Return the [X, Y] coordinate for the center point of the cell that contains the specified text.  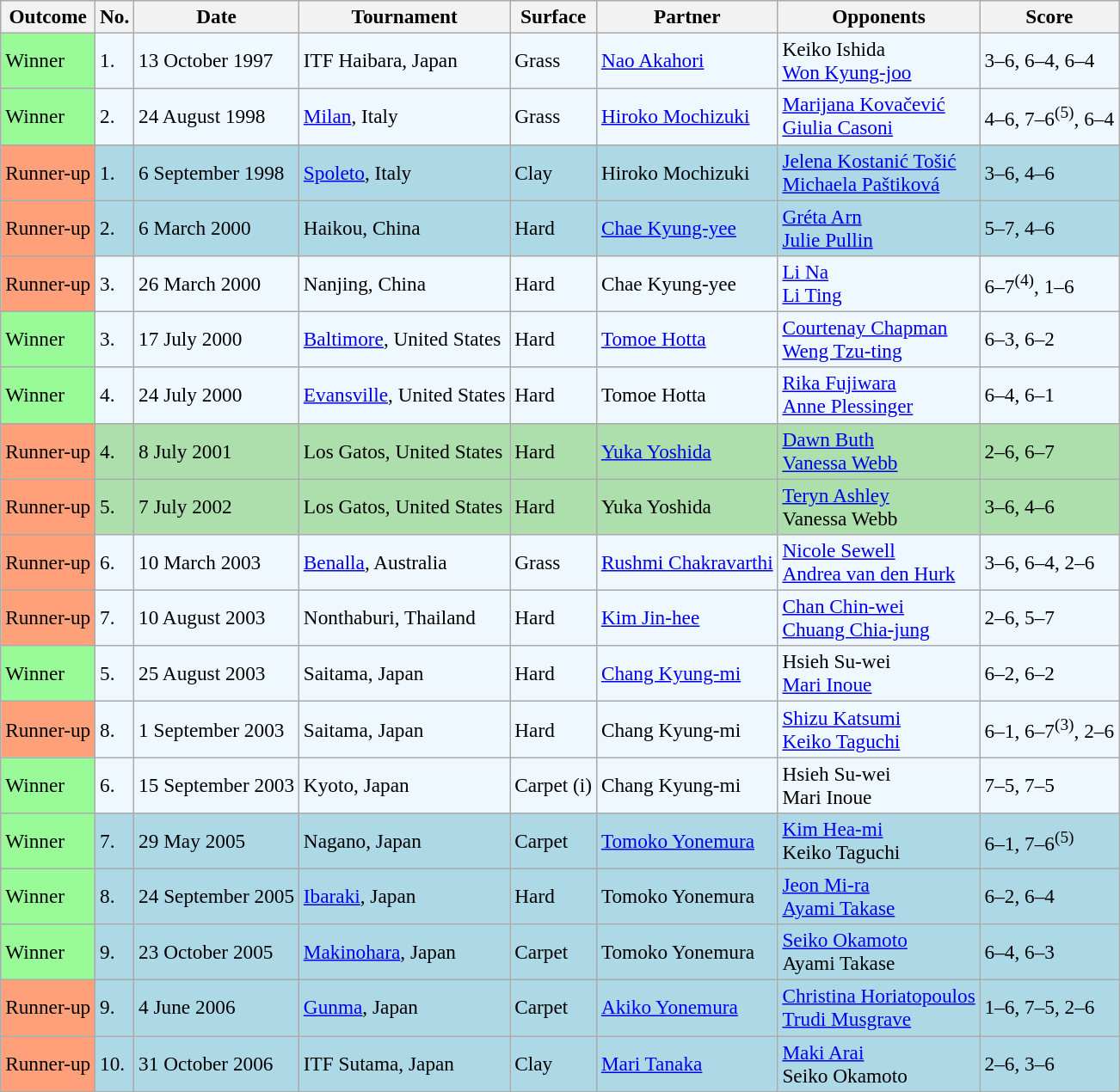
Makinohara, Japan [404, 953]
Jelena Kostanić Tošić Michaela Paštiková [879, 172]
Opponents [879, 16]
23 October 2005 [217, 953]
Benalla, Australia [404, 562]
6–3, 6–2 [1049, 339]
Milan, Italy [404, 117]
Baltimore, United States [404, 339]
24 August 1998 [217, 117]
Chan Chin-wei Chuang Chia-jung [879, 617]
Nanjing, China [404, 284]
6–7(4), 1–6 [1049, 284]
ITF Haibara, Japan [404, 60]
Haikou, China [404, 227]
6 March 2000 [217, 227]
Seiko Okamoto Ayami Takase [879, 953]
Dawn Buth Vanessa Webb [879, 451]
6–2, 6–2 [1049, 674]
Evansville, United States [404, 396]
6–2, 6–4 [1049, 896]
Date [217, 16]
24 July 2000 [217, 396]
8 July 2001 [217, 451]
13 October 1997 [217, 60]
Score [1049, 16]
29 May 2005 [217, 841]
26 March 2000 [217, 284]
4 June 2006 [217, 1008]
15 September 2003 [217, 784]
Jeon Mi-ra Ayami Takase [879, 896]
Nicole Sewell Andrea van den Hurk [879, 562]
6–4, 6–1 [1049, 396]
Courtenay Chapman Weng Tzu-ting [879, 339]
4–6, 7–6(5), 6–4 [1049, 117]
6–1, 7–6(5) [1049, 841]
25 August 2003 [217, 674]
17 July 2000 [217, 339]
Marijana Kovačević Giulia Casoni [879, 117]
6 September 1998 [217, 172]
7–5, 7–5 [1049, 784]
1 September 2003 [217, 729]
Gunma, Japan [404, 1008]
3–6, 6–4, 6–4 [1049, 60]
5–7, 4–6 [1049, 227]
Kyoto, Japan [404, 784]
Teryn Ashley Vanessa Webb [879, 506]
6–1, 6–7(3), 2–6 [1049, 729]
10 March 2003 [217, 562]
ITF Sutama, Japan [404, 1063]
Akiko Yonemura [686, 1008]
10. [115, 1063]
No. [115, 16]
Outcome [48, 16]
Rika Fujiwara Anne Plessinger [879, 396]
Mari Tanaka [686, 1063]
Maki Arai Seiko Okamoto [879, 1063]
7 July 2002 [217, 506]
Shizu Katsumi Keiko Taguchi [879, 729]
6–4, 6–3 [1049, 953]
Nao Akahori [686, 60]
3–6, 6–4, 2–6 [1049, 562]
Rushmi Chakravarthi [686, 562]
10 August 2003 [217, 617]
Carpet (i) [554, 784]
31 October 2006 [217, 1063]
Ibaraki, Japan [404, 896]
Gréta Arn Julie Pullin [879, 227]
Tournament [404, 16]
Kim Jin-hee [686, 617]
Nonthaburi, Thailand [404, 617]
Li Na Li Ting [879, 284]
1–6, 7–5, 2–6 [1049, 1008]
2–6, 5–7 [1049, 617]
2–6, 6–7 [1049, 451]
Keiko Ishida Won Kyung-joo [879, 60]
24 September 2005 [217, 896]
2–6, 3–6 [1049, 1063]
Christina Horiatopoulos Trudi Musgrave [879, 1008]
Surface [554, 16]
Partner [686, 16]
Kim Hea-mi Keiko Taguchi [879, 841]
Nagano, Japan [404, 841]
Spoleto, Italy [404, 172]
